Detect which cell encompasses the target text, then output its [X, Y] center coordinate. 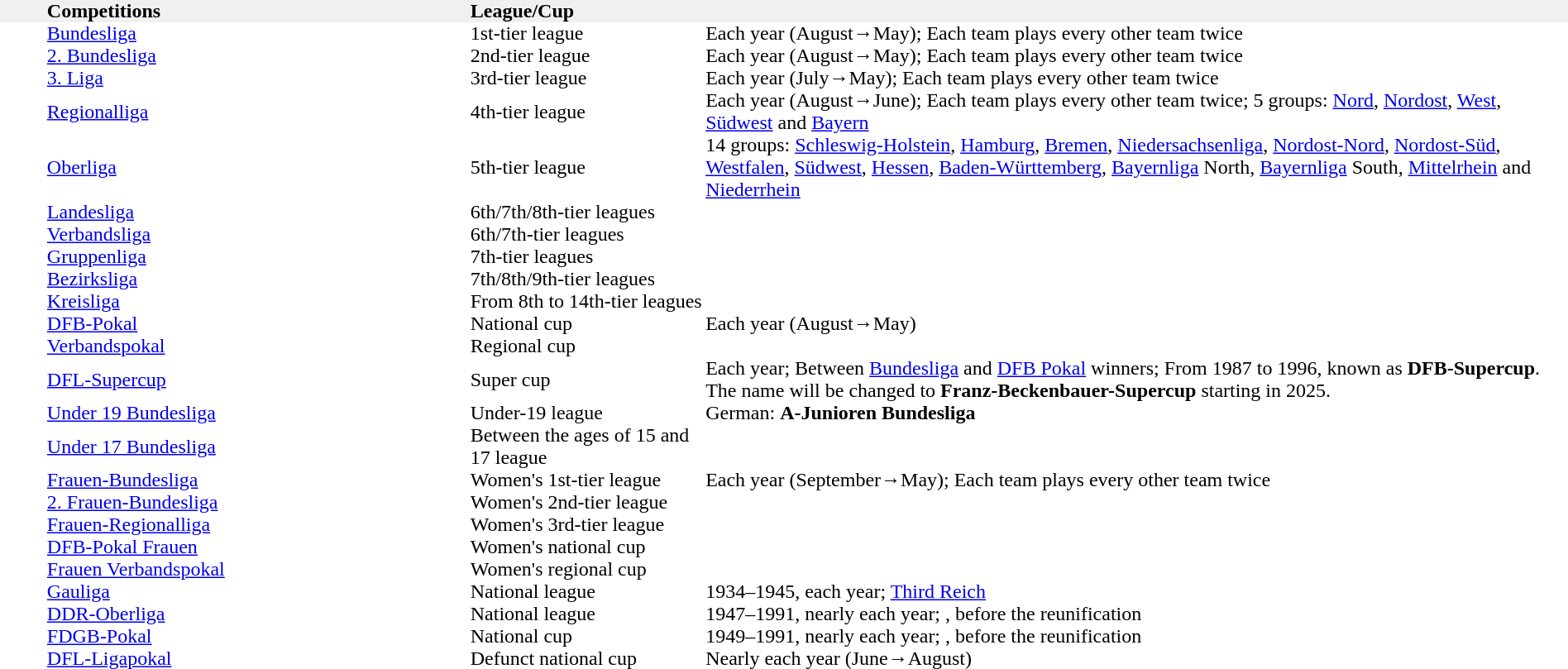
Verbandsliga [259, 235]
Women's regional cup [588, 569]
Verbandspokal [259, 346]
Bezirksliga [259, 280]
Women's 3rd-tier league [588, 524]
From 8th to 14th-tier leagues [588, 301]
DDR-Oberliga [259, 614]
DFL-Supercup [259, 380]
2nd-tier league [588, 56]
Competitions [259, 12]
Regional cup [588, 346]
Regionalliga [259, 112]
2. Frauen-Bundesliga [259, 503]
6th/7th-tier leagues [588, 235]
Between the ages of 15 and 17 league [588, 447]
DFB-Pokal Frauen [259, 547]
2. Bundesliga [259, 56]
Bundesliga [259, 33]
Gauliga [259, 592]
Under 17 Bundesliga [259, 447]
Under 19 Bundesliga [259, 413]
FDGB-Pokal [259, 637]
Each year (September→May); Each team plays every other team twice [1136, 480]
Landesliga [259, 212]
1934–1945, each year; Third Reich [1136, 592]
Frauen-Regionalliga [259, 524]
Frauen-Bundesliga [259, 480]
Women's national cup [588, 547]
Each year (August→May) [1136, 324]
Gruppenliga [259, 256]
Super cup [588, 380]
Under-19 league [588, 413]
1949–1991, nearly each year; , before the reunification [1136, 637]
4th-tier league [588, 112]
Frauen Verbandspokal [259, 569]
7th-tier leagues [588, 256]
6th/7th/8th-tier leagues [588, 212]
Kreisliga [259, 301]
7th/8th/9th-tier leagues [588, 280]
Oberliga [259, 167]
DFB-Pokal [259, 324]
Each year (August→June); Each team plays every other team twice; 5 groups: Nord, Nordost, West, Südwest and Bayern [1136, 112]
1947–1991, nearly each year; , before the reunification [1136, 614]
3. Liga [259, 78]
German: A-Junioren Bundesliga [1136, 413]
1st-tier league [588, 33]
3rd-tier league [588, 78]
5th-tier league [588, 167]
League/Cup [588, 12]
Women's 2nd-tier league [588, 503]
Each year (July→May); Each team plays every other team twice [1136, 78]
Women's 1st-tier league [588, 480]
